Search for the cell housing the specified text and yield its [X, Y] center coordinate. 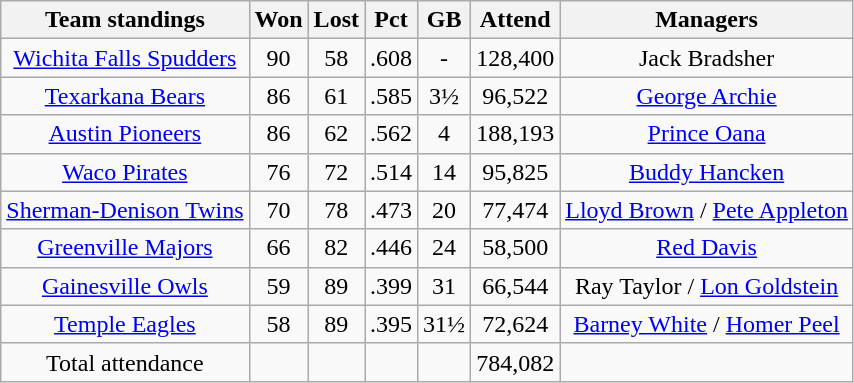
128,400 [516, 58]
90 [278, 58]
Total attendance [125, 362]
Managers [707, 20]
Jack Bradsher [707, 58]
62 [336, 134]
Won [278, 20]
Austin Pioneers [125, 134]
31 [444, 286]
Gainesville Owls [125, 286]
.562 [390, 134]
78 [336, 210]
14 [444, 172]
George Archie [707, 96]
Wichita Falls Spudders [125, 58]
.473 [390, 210]
Attend [516, 20]
24 [444, 248]
Pct [390, 20]
Lost [336, 20]
3½ [444, 96]
72,624 [516, 324]
.399 [390, 286]
77,474 [516, 210]
Texarkana Bears [125, 96]
58,500 [516, 248]
.395 [390, 324]
188,193 [516, 134]
Lloyd Brown / Pete Appleton [707, 210]
66,544 [516, 286]
4 [444, 134]
.608 [390, 58]
Ray Taylor / Lon Goldstein [707, 286]
31½ [444, 324]
Sherman-Denison Twins [125, 210]
66 [278, 248]
82 [336, 248]
Waco Pirates [125, 172]
96,522 [516, 96]
784,082 [516, 362]
Barney White / Homer Peel [707, 324]
Red Davis [707, 248]
- [444, 58]
.514 [390, 172]
.446 [390, 248]
95,825 [516, 172]
Prince Oana [707, 134]
Temple Eagles [125, 324]
GB [444, 20]
72 [336, 172]
Team standings [125, 20]
20 [444, 210]
70 [278, 210]
.585 [390, 96]
Buddy Hancken [707, 172]
Greenville Majors [125, 248]
76 [278, 172]
61 [336, 96]
59 [278, 286]
